Pinpoint the cell where the given text exists, returning its [x, y] midpoint coordinate. 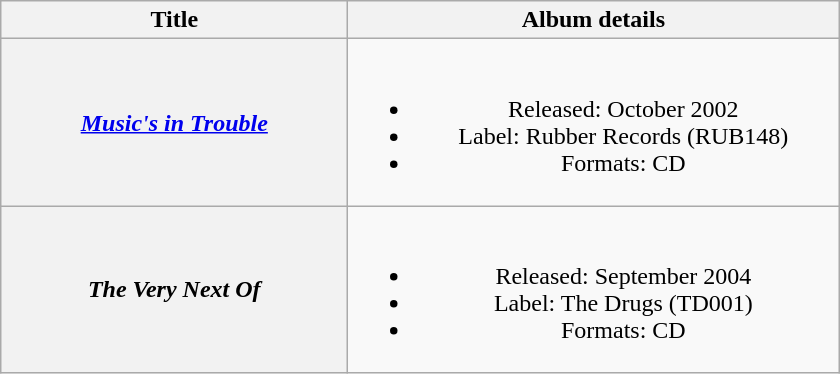
The Very Next Of [174, 290]
Music's in Trouble [174, 122]
Released: September 2004Label: The Drugs (TD001)Formats: CD [594, 290]
Title [174, 20]
Released: October 2002Label: Rubber Records (RUB148)Formats: CD [594, 122]
Album details [594, 20]
